Return [x, y] of the center of cell containing provided text 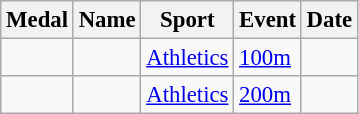
Date [329, 20]
Sport [188, 20]
Name [107, 20]
Event [268, 20]
Medal [38, 20]
200m [268, 95]
100m [268, 58]
